Output the [X, Y] coordinate of the center of the cell containing the given text.  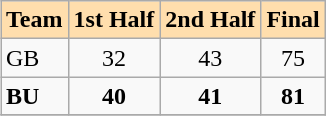
Final [293, 20]
40 [114, 96]
2nd Half [210, 20]
BU [34, 96]
81 [293, 96]
32 [114, 58]
Team [34, 20]
1st Half [114, 20]
75 [293, 58]
41 [210, 96]
GB [34, 58]
43 [210, 58]
